From the cell containing the given text, extract its center point as [X, Y] coordinate. 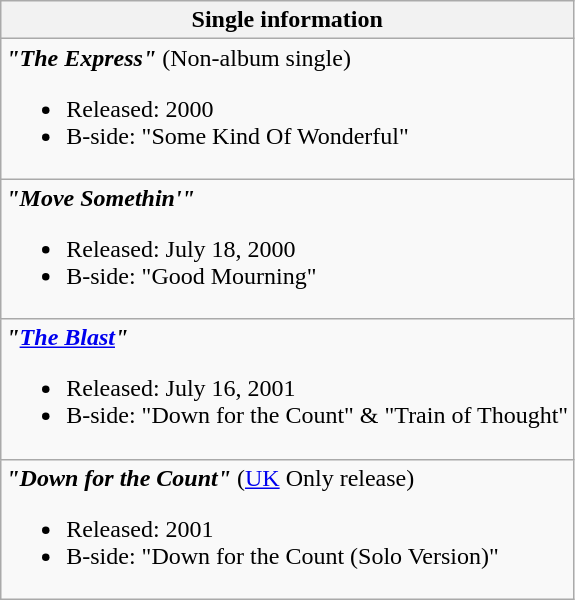
"The Express" (Non-album single)Released: 2000B-side: "Some Kind Of Wonderful" [288, 109]
"Down for the Count" (UK Only release)Released: 2001B-side: "Down for the Count (Solo Version)" [288, 529]
"The Blast"Released: July 16, 2001B-side: "Down for the Count" & "Train of Thought" [288, 389]
"Move Somethin'"Released: July 18, 2000B-side: "Good Mourning" [288, 249]
Single information [288, 20]
